Output the (X, Y) coordinate of the center of the cell containing the given text.  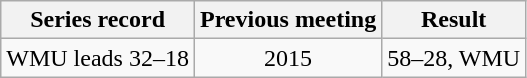
2015 (288, 58)
Previous meeting (288, 20)
WMU leads 32–18 (98, 58)
Result (454, 20)
58–28, WMU (454, 58)
Series record (98, 20)
